Scan for the cell matching the given text and deliver its (x, y) coordinate at center. 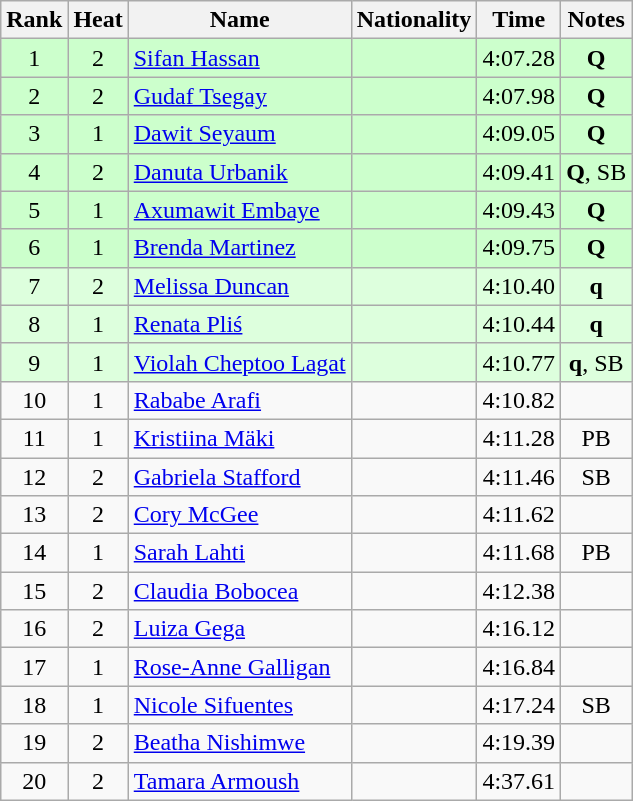
Nicole Sifuentes (240, 705)
3 (34, 134)
Luiza Gega (240, 629)
Kristiina Mäki (240, 438)
4:10.40 (519, 286)
Rose-Anne Galligan (240, 667)
8 (34, 324)
4:09.41 (519, 172)
q, SB (596, 362)
4:11.62 (519, 515)
4:07.98 (519, 96)
16 (34, 629)
5 (34, 210)
Gudaf Tsegay (240, 96)
Sarah Lahti (240, 553)
19 (34, 743)
15 (34, 591)
17 (34, 667)
10 (34, 400)
6 (34, 248)
Heat (98, 20)
14 (34, 553)
4:19.39 (519, 743)
Tamara Armoush (240, 781)
4:10.77 (519, 362)
4:11.46 (519, 477)
Axumawit Embaye (240, 210)
4:17.24 (519, 705)
11 (34, 438)
Nationality (414, 20)
20 (34, 781)
Q, SB (596, 172)
Time (519, 20)
Sifan Hassan (240, 58)
Gabriela Stafford (240, 477)
Rank (34, 20)
4:09.75 (519, 248)
12 (34, 477)
Beatha Nishimwe (240, 743)
4:16.84 (519, 667)
4:10.82 (519, 400)
4:10.44 (519, 324)
Notes (596, 20)
Violah Cheptoo Lagat (240, 362)
4:09.05 (519, 134)
Renata Pliś (240, 324)
Melissa Duncan (240, 286)
Brenda Martinez (240, 248)
4:11.68 (519, 553)
Claudia Bobocea (240, 591)
Name (240, 20)
4:37.61 (519, 781)
4:16.12 (519, 629)
Rababe Arafi (240, 400)
4 (34, 172)
4:11.28 (519, 438)
18 (34, 705)
4:09.43 (519, 210)
7 (34, 286)
Danuta Urbanik (240, 172)
4:12.38 (519, 591)
4:07.28 (519, 58)
13 (34, 515)
Cory McGee (240, 515)
Dawit Seyaum (240, 134)
9 (34, 362)
